Extract the [x, y] coordinate from the center of the cell holding the provided text.  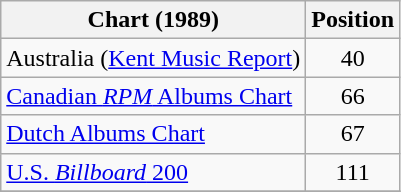
Australia (Kent Music Report) [154, 58]
66 [353, 96]
Position [353, 20]
Chart (1989) [154, 20]
111 [353, 172]
67 [353, 134]
Dutch Albums Chart [154, 134]
Canadian RPM Albums Chart [154, 96]
40 [353, 58]
U.S. Billboard 200 [154, 172]
